Identify which cell holds the provided text, then report its [x, y] central coordinate. 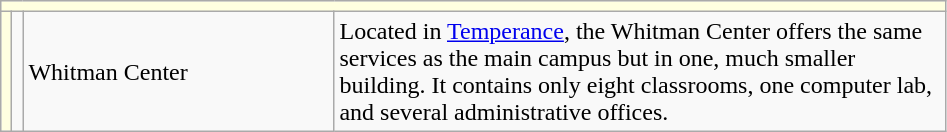
Whitman Center [178, 72]
